Return the (X, Y) coordinate for the center point of the cell that contains the specified text.  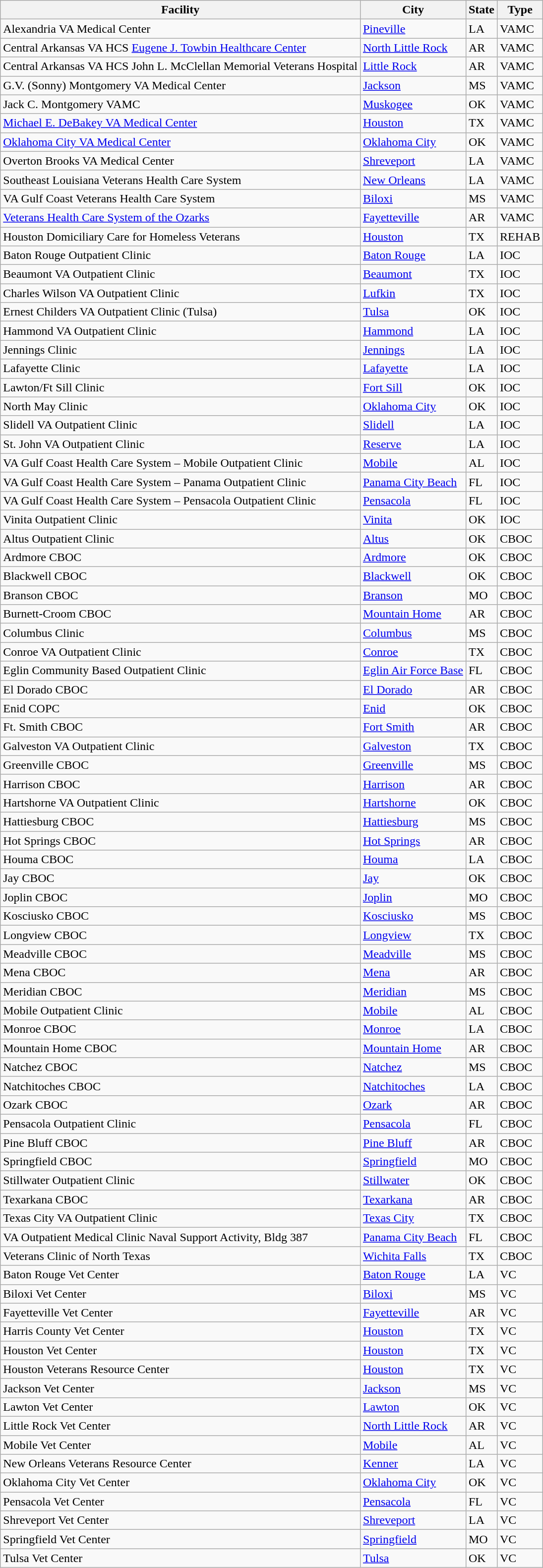
Houston Vet Center (181, 1350)
Houma (413, 860)
Alexandria VA Medical Center (181, 29)
Veterans Clinic of North Texas (181, 1256)
Meadville (413, 954)
Baton Rouge Vet Center (181, 1275)
Harrison CBOC (181, 784)
Tulsa Vet Center (181, 1558)
VA Gulf Coast Health Care System – Mobile Outpatient Clinic (181, 463)
Little Rock Vet Center (181, 1426)
Pensacola Vet Center (181, 1502)
Conroe (413, 652)
Southeast Louisiana Veterans Health Care System (181, 180)
Blackwell (413, 576)
Longview (413, 935)
Hattiesburg CBOC (181, 821)
Oklahoma City VA Medical Center (181, 142)
Hot Springs CBOC (181, 841)
Central Arkansas VA HCS John L. McClellan Memorial Veterans Hospital (181, 66)
Wichita Falls (413, 1256)
Facility (181, 10)
Ozark CBOC (181, 1105)
VA Outpatient Medical Clinic Naval Support Activity, Bldg 387 (181, 1237)
Galveston (413, 746)
Mena CBOC (181, 973)
Central Arkansas VA HCS Eugene J. Towbin Healthcare Center (181, 48)
Mena (413, 973)
Lafayette Clinic (181, 369)
Jennings Clinic (181, 350)
Mobile Vet Center (181, 1445)
Harrison (413, 784)
Baton Rouge Outpatient Clinic (181, 255)
State (481, 10)
Enid COPC (181, 708)
Jay CBOC (181, 878)
Fort Sill (413, 387)
North May Clinic (181, 406)
Natchitoches (413, 1086)
Jack C. Montgomery VAMC (181, 104)
Ft. Smith CBOC (181, 727)
Greenville (413, 765)
Lufkin (413, 293)
Vinita (413, 519)
Columbus Clinic (181, 633)
Texarkana (413, 1199)
Natchez (413, 1067)
Hattiesburg (413, 821)
Enid (413, 708)
Hammond (413, 331)
Kosciusko CBOC (181, 916)
Jay (413, 878)
Pensacola Outpatient Clinic (181, 1124)
Oklahoma City Vet Center (181, 1483)
Natchitoches CBOC (181, 1086)
Vinita Outpatient Clinic (181, 519)
Shreveport Vet Center (181, 1520)
Eglin Community Based Outpatient Clinic (181, 671)
Reserve (413, 444)
Houston Veterans Resource Center (181, 1369)
New Orleans (413, 180)
Ardmore CBOC (181, 558)
VA Gulf Coast Veterans Health Care System (181, 198)
Slidell (413, 425)
El Dorado (413, 690)
Type (520, 10)
Altus Outpatient Clinic (181, 538)
Fayetteville Vet Center (181, 1313)
Overton Brooks VA Medical Center (181, 161)
Galveston VA Outpatient Clinic (181, 746)
Muskogee (413, 104)
Ernest Childers VA Outpatient Clinic (Tulsa) (181, 312)
Monroe (413, 1029)
Meridian CBOC (181, 992)
Natchez CBOC (181, 1067)
Texarkana CBOC (181, 1199)
Monroe CBOC (181, 1029)
Stillwater Outpatient Clinic (181, 1181)
Meadville CBOC (181, 954)
Jackson Vet Center (181, 1388)
Columbus (413, 633)
Pine Bluff (413, 1142)
REHAB (520, 237)
Kenner (413, 1464)
El Dorado CBOC (181, 690)
Hammond VA Outpatient Clinic (181, 331)
New Orleans Veterans Resource Center (181, 1464)
Slidell VA Outpatient Clinic (181, 425)
Veterans Health Care System of the Ozarks (181, 217)
G.V. (Sonny) Montgomery VA Medical Center (181, 85)
Conroe VA Outpatient Clinic (181, 652)
Pine Bluff CBOC (181, 1142)
Fort Smith (413, 727)
Biloxi Vet Center (181, 1294)
Houma CBOC (181, 860)
Beaumont (413, 274)
Kosciusko (413, 916)
Hartshorne (413, 803)
VA Gulf Coast Health Care System – Pensacola Outpatient Clinic (181, 501)
Ozark (413, 1105)
Michael E. DeBakey VA Medical Center (181, 123)
Ardmore (413, 558)
Joplin CBOC (181, 897)
Hot Springs (413, 841)
Eglin Air Force Base (413, 671)
Springfield Vet Center (181, 1539)
Pineville (413, 29)
Branson CBOC (181, 595)
Harris County Vet Center (181, 1331)
City (413, 10)
VA Gulf Coast Health Care System – Panama Outpatient Clinic (181, 482)
Branson (413, 595)
Hartshorne VA Outpatient Clinic (181, 803)
Stillwater (413, 1181)
Burnett-Croom CBOC (181, 614)
Joplin (413, 897)
Texas City (413, 1218)
Lawton Vet Center (181, 1407)
Meridian (413, 992)
Texas City VA Outpatient Clinic (181, 1218)
Little Rock (413, 66)
Charles Wilson VA Outpatient Clinic (181, 293)
Longview CBOC (181, 935)
Lawton (413, 1407)
St. John VA Outpatient Clinic (181, 444)
Mobile Outpatient Clinic (181, 1010)
Lafayette (413, 369)
Altus (413, 538)
Lawton/Ft Sill Clinic (181, 387)
Springfield CBOC (181, 1162)
Jennings (413, 350)
Houston Domiciliary Care for Homeless Veterans (181, 237)
Beaumont VA Outpatient Clinic (181, 274)
Blackwell CBOC (181, 576)
Greenville CBOC (181, 765)
Mountain Home CBOC (181, 1048)
